Scan for the cell matching the given text and deliver its (X, Y) coordinate at center. 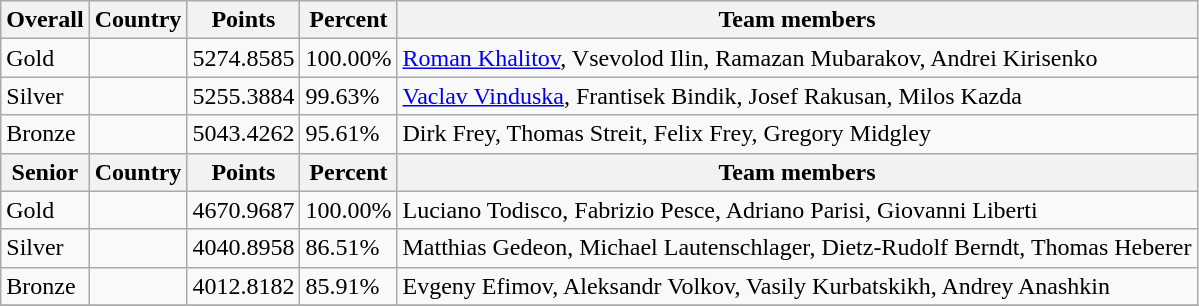
Luciano Todisco, Fabrizio Pesce, Adriano Parisi, Giovanni Liberti (797, 210)
99.63% (348, 96)
Overall (45, 20)
5255.3884 (244, 96)
Vaclav Vinduska, Frantisek Bindik, Josef Rakusan, Milos Kazda (797, 96)
4040.8958 (244, 248)
95.61% (348, 134)
5043.4262 (244, 134)
4670.9687 (244, 210)
5274.8585 (244, 58)
Roman Khalitov, Vsevolod Ilin, Ramazan Mubarakov, Andrei Kirisenko (797, 58)
Senior (45, 172)
Matthias Gedeon, Michael Lautenschlager, Dietz-Rudolf Berndt, Thomas Heberer (797, 248)
86.51% (348, 248)
Dirk Frey, Thomas Streit, Felix Frey, Gregory Midgley (797, 134)
85.91% (348, 286)
Evgeny Efimov, Aleksandr Volkov, Vasily Kurbatskikh, Andrey Anashkin (797, 286)
4012.8182 (244, 286)
